Scan for the cell matching the given text and deliver its [X, Y] coordinate at center. 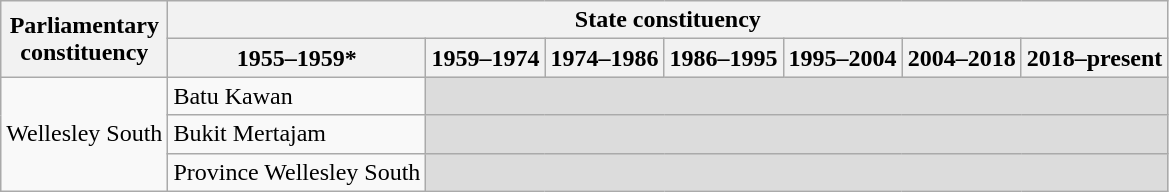
Wellesley South [84, 134]
1959–1974 [486, 58]
1986–1995 [724, 58]
State constituency [668, 20]
Province Wellesley South [297, 172]
2018–present [1094, 58]
1995–2004 [842, 58]
Parliamentaryconstituency [84, 39]
2004–2018 [962, 58]
1974–1986 [604, 58]
Bukit Mertajam [297, 134]
Batu Kawan [297, 96]
1955–1959* [297, 58]
